Pinpoint the cell where the given text exists, returning its (x, y) midpoint coordinate. 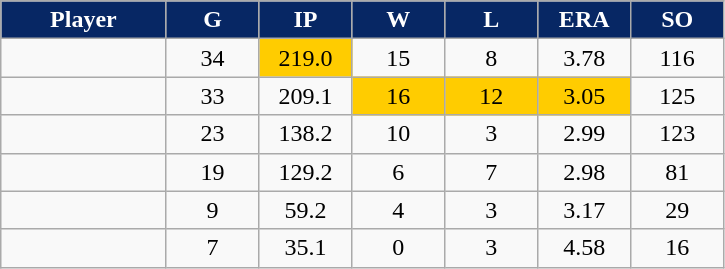
138.2 (306, 134)
3.05 (584, 96)
0 (398, 248)
59.2 (306, 210)
81 (678, 172)
12 (492, 96)
29 (678, 210)
123 (678, 134)
9 (212, 210)
33 (212, 96)
209.1 (306, 96)
19 (212, 172)
6 (398, 172)
IP (306, 20)
W (398, 20)
3.17 (584, 210)
129.2 (306, 172)
3.78 (584, 58)
2.98 (584, 172)
4.58 (584, 248)
125 (678, 96)
23 (212, 134)
G (212, 20)
8 (492, 58)
116 (678, 58)
L (492, 20)
Player (84, 20)
35.1 (306, 248)
SO (678, 20)
219.0 (306, 58)
ERA (584, 20)
10 (398, 134)
34 (212, 58)
4 (398, 210)
15 (398, 58)
2.99 (584, 134)
